Locate the cell with the specified text and output its [x, y] center coordinate. 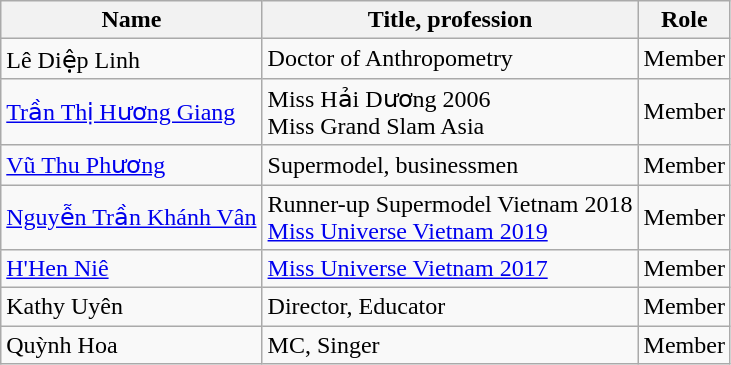
Runner-up Supermodel Vietnam 2018Miss Universe Vietnam 2019 [450, 216]
H'Hen Niê [132, 269]
Doctor of Anthropometry [450, 59]
MC, Singer [450, 345]
Nguyễn Trần Khánh Vân [132, 216]
Director, Educator [450, 307]
Title, profession [450, 20]
Miss Universe Vietnam 2017 [450, 269]
Vũ Thu Phương [132, 165]
Quỳnh Hoa [132, 345]
Trần Thị Hương Giang [132, 112]
Role [684, 20]
Supermodel, businessmen [450, 165]
Lê Diệp Linh [132, 59]
Name [132, 20]
Miss Hải Dương 2006Miss Grand Slam Asia [450, 112]
Kathy Uyên [132, 307]
